Determine the [X, Y] coordinate at the center of the cell enclosing the given text.  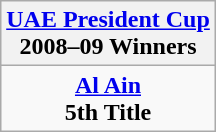
UAE President Cup2008–09 Winners [108, 34]
Al Ain5th Title [108, 98]
